Capture the cell that displays the provided text and extract its (X, Y) central coordinate. 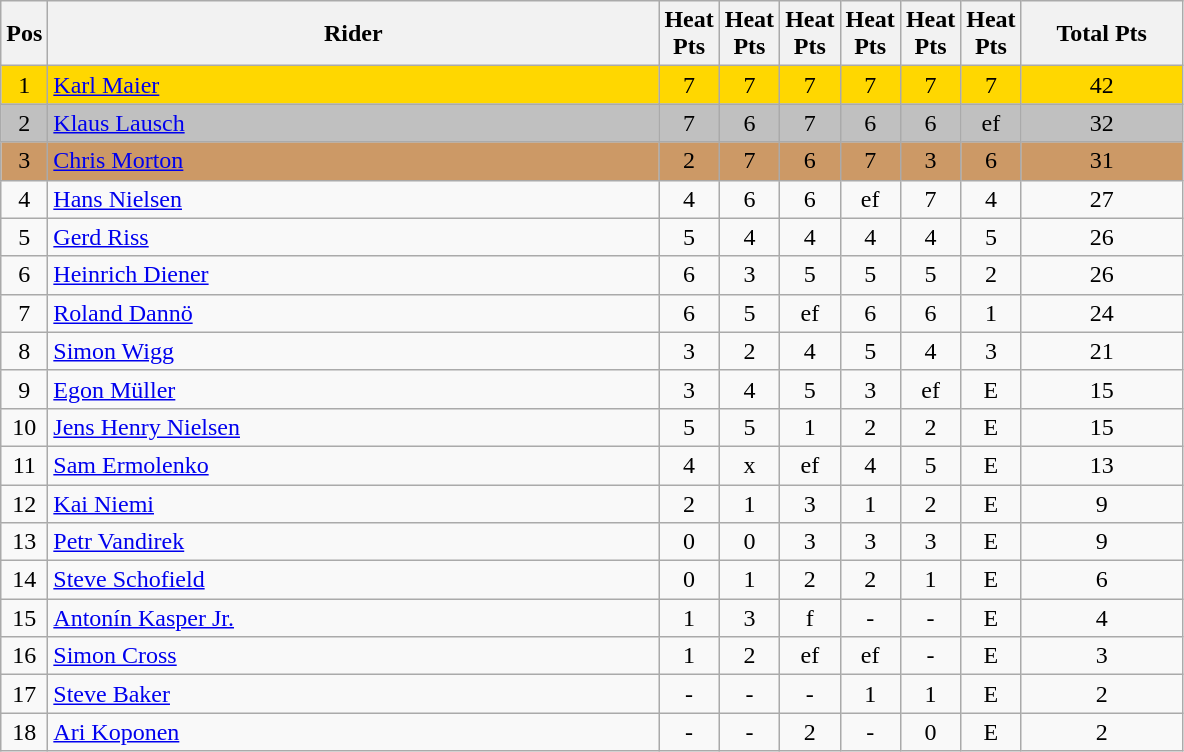
12 (24, 503)
42 (1102, 85)
21 (1102, 351)
18 (24, 732)
Steve Baker (354, 694)
24 (1102, 313)
8 (24, 351)
Klaus Lausch (354, 123)
Heinrich Diener (354, 275)
Steve Schofield (354, 580)
Kai Niemi (354, 503)
Jens Henry Nielsen (354, 427)
31 (1102, 161)
Chris Morton (354, 161)
16 (24, 656)
Hans Nielsen (354, 199)
Simon Cross (354, 656)
Sam Ermolenko (354, 465)
x (749, 465)
Roland Dannö (354, 313)
32 (1102, 123)
14 (24, 580)
Karl Maier (354, 85)
Egon Müller (354, 389)
Pos (24, 34)
Rider (354, 34)
Ari Koponen (354, 732)
11 (24, 465)
Simon Wigg (354, 351)
10 (24, 427)
Antonín Kasper Jr. (354, 618)
Gerd Riss (354, 237)
Total Pts (1102, 34)
17 (24, 694)
27 (1102, 199)
Petr Vandirek (354, 542)
f (810, 618)
